For the text-containing cell, return its midpoint in [x, y] coordinate format. 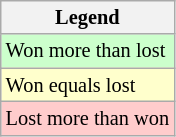
Lost more than won [88, 118]
Legend [88, 17]
Won equals lost [88, 85]
Won more than lost [88, 51]
